Capture the cell that displays the provided text and extract its [x, y] central coordinate. 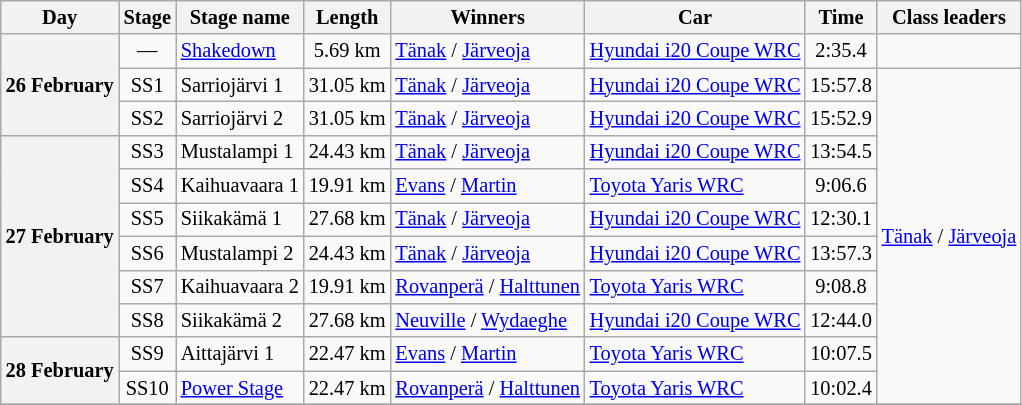
10:07.5 [840, 354]
5.69 km [348, 51]
9:08.8 [840, 287]
Power Stage [240, 388]
10:02.4 [840, 388]
Kaihuavaara 2 [240, 287]
Stage [148, 17]
13:57.3 [840, 253]
12:44.0 [840, 320]
SS3 [148, 152]
SS9 [148, 354]
Stage name [240, 17]
Neuville / Wydaeghe [487, 320]
SS7 [148, 287]
2:35.4 [840, 51]
Class leaders [949, 17]
28 February [60, 370]
15:57.8 [840, 85]
Kaihuavaara 1 [240, 186]
Sarriojärvi 1 [240, 85]
26 February [60, 84]
Length [348, 17]
15:52.9 [840, 118]
Car [696, 17]
Winners [487, 17]
SS8 [148, 320]
Mustalampi 2 [240, 253]
— [148, 51]
SS4 [148, 186]
Siikakämä 2 [240, 320]
Siikakämä 1 [240, 219]
Day [60, 17]
SS5 [148, 219]
Shakedown [240, 51]
Time [840, 17]
Mustalampi 1 [240, 152]
SS6 [148, 253]
13:54.5 [840, 152]
Sarriojärvi 2 [240, 118]
27 February [60, 236]
SS2 [148, 118]
SS1 [148, 85]
Aittajärvi 1 [240, 354]
SS10 [148, 388]
9:06.6 [840, 186]
12:30.1 [840, 219]
